Return the [X, Y] coordinate for the center point of the cell that contains the specified text.  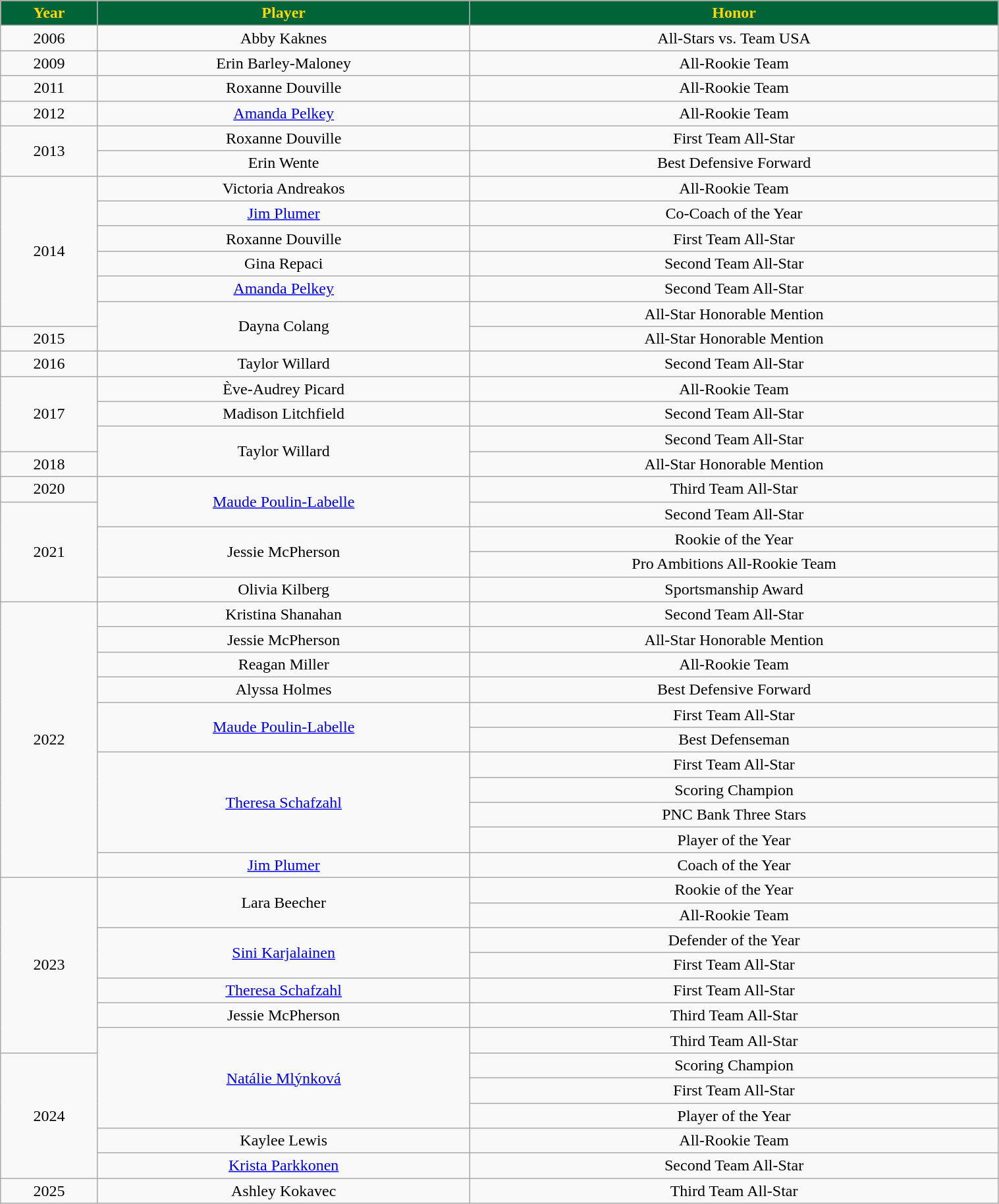
Kaylee Lewis [283, 1141]
Player [283, 13]
Victoria Andreakos [283, 188]
2006 [49, 38]
2024 [49, 1115]
PNC Bank Three Stars [734, 815]
2011 [49, 88]
Ève-Audrey Picard [283, 389]
Krista Parkkonen [283, 1166]
Gina Repaci [283, 263]
2021 [49, 552]
Kristina Shanahan [283, 614]
Honor [734, 13]
Ashley Kokavec [283, 1191]
Co-Coach of the Year [734, 213]
Dayna Colang [283, 327]
2022 [49, 740]
Sportsmanship Award [734, 589]
Erin Barley-Maloney [283, 63]
Alyssa Holmes [283, 689]
Defender of the Year [734, 940]
Abby Kaknes [283, 38]
2015 [49, 339]
Pro Ambitions All-Rookie Team [734, 564]
2012 [49, 113]
Sini Karjalainen [283, 953]
2016 [49, 364]
Madison Litchfield [283, 414]
2017 [49, 414]
2013 [49, 151]
Natálie Mlýnková [283, 1078]
Reagan Miller [283, 664]
2020 [49, 489]
Best Defenseman [734, 740]
Lara Beecher [283, 903]
2025 [49, 1191]
Erin Wente [283, 163]
2023 [49, 965]
Year [49, 13]
2018 [49, 464]
All-Stars vs. Team USA [734, 38]
Olivia Kilberg [283, 589]
Coach of the Year [734, 865]
2014 [49, 251]
2009 [49, 63]
